Return the [x, y] coordinate for the center point of the cell that contains the specified text.  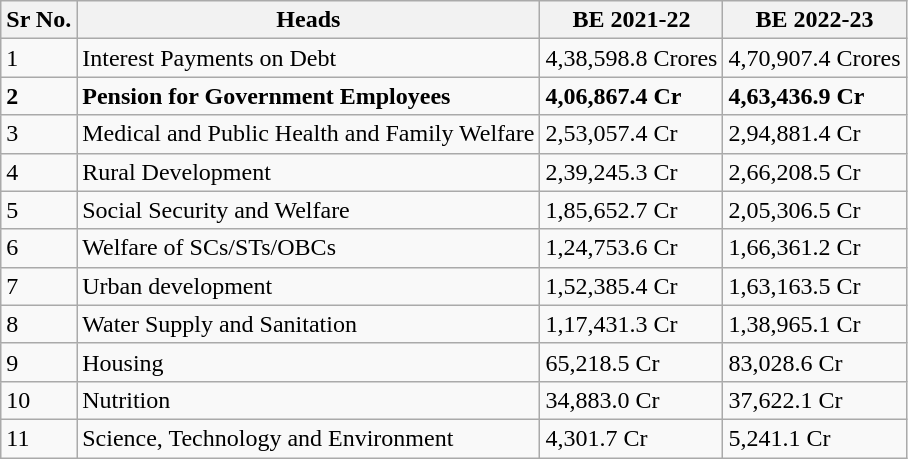
4 [39, 172]
2,05,306.5 Cr [814, 210]
37,622.1 Cr [814, 400]
3 [39, 134]
Nutrition [308, 400]
1,85,652.7 Cr [632, 210]
2,53,057.4 Cr [632, 134]
Medical and Public Health and Family Welfare [308, 134]
Rural Development [308, 172]
1,24,753.6 Cr [632, 248]
7 [39, 286]
83,028.6 Cr [814, 362]
BE 2022-23 [814, 20]
Science, Technology and Environment [308, 438]
1,52,385.4 Cr [632, 286]
Sr No. [39, 20]
11 [39, 438]
4,06,867.4 Cr [632, 96]
2 [39, 96]
Welfare of SCs/STs/OBCs [308, 248]
1,66,361.2 Cr [814, 248]
Pension for Government Employees [308, 96]
Housing [308, 362]
1,17,431.3 Cr [632, 324]
2,94,881.4 Cr [814, 134]
Social Security and Welfare [308, 210]
10 [39, 400]
9 [39, 362]
8 [39, 324]
1,38,965.1 Cr [814, 324]
4,38,598.8 Crores [632, 58]
34,883.0 Cr [632, 400]
1 [39, 58]
4,301.7 Cr [632, 438]
2,66,208.5 Cr [814, 172]
Interest Payments on Debt [308, 58]
5 [39, 210]
65,218.5 Cr [632, 362]
Urban development [308, 286]
Heads [308, 20]
Water Supply and Sanitation [308, 324]
BE 2021-22 [632, 20]
1,63,163.5 Cr [814, 286]
6 [39, 248]
2,39,245.3 Cr [632, 172]
4,70,907.4 Crores [814, 58]
4,63,436.9 Cr [814, 96]
5,241.1 Cr [814, 438]
